Identify which cell holds the provided text, then report its [X, Y] central coordinate. 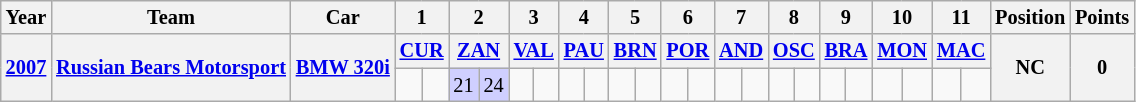
3 [534, 17]
9 [846, 17]
MAC [961, 51]
Position [1030, 17]
1 [422, 17]
6 [688, 17]
4 [584, 17]
BRN [636, 51]
VAL [534, 51]
7 [741, 17]
5 [636, 17]
BMW 320i [343, 68]
Team [171, 17]
OSC [794, 51]
21 [464, 85]
NC [1030, 68]
Year [26, 17]
2 [479, 17]
Car [343, 17]
BRA [846, 51]
Russian Bears Motorsport [171, 68]
PAU [584, 51]
MON [902, 51]
0 [1102, 68]
CUR [422, 51]
POR [688, 51]
ZAN [479, 51]
24 [494, 85]
2007 [26, 68]
10 [902, 17]
AND [741, 51]
11 [961, 17]
8 [794, 17]
Points [1102, 17]
